Extract the (x, y) coordinate from the center of the cell holding the provided text.  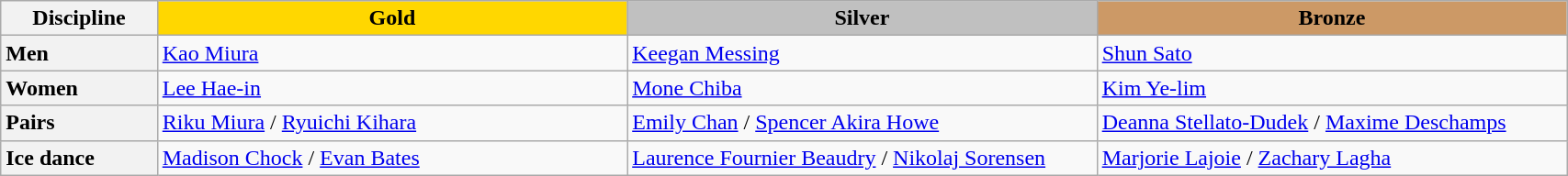
Keegan Messing (862, 53)
Silver (862, 18)
Ice dance (79, 158)
Men (79, 53)
Kim Ye-lim (1332, 88)
Bronze (1332, 18)
Gold (391, 18)
Marjorie Lajoie / Zachary Lagha (1332, 158)
Lee Hae-in (391, 88)
Deanna Stellato-Dudek / Maxime Deschamps (1332, 123)
Emily Chan / Spencer Akira Howe (862, 123)
Shun Sato (1332, 53)
Pairs (79, 123)
Madison Chock / Evan Bates (391, 158)
Riku Miura / Ryuichi Kihara (391, 123)
Laurence Fournier Beaudry / Nikolaj Sorensen (862, 158)
Kao Miura (391, 53)
Women (79, 88)
Mone Chiba (862, 88)
Discipline (79, 18)
